Locate the cell with the specified text and output its (X, Y) center coordinate. 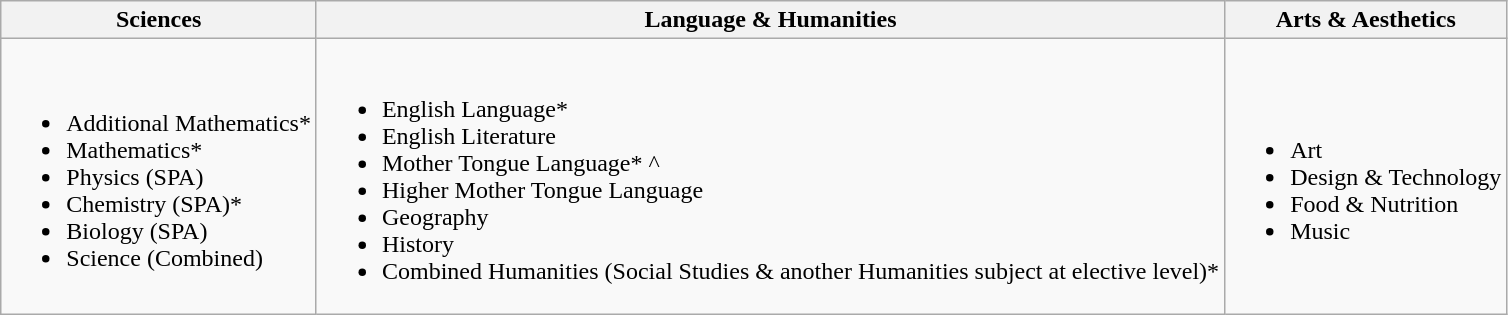
Arts & Aesthetics (1366, 20)
ArtDesign & TechnologyFood & NutritionMusic (1366, 176)
Sciences (159, 20)
Additional Mathematics*Mathematics*Physics (SPA)Chemistry (SPA)*Biology (SPA)Science (Combined) (159, 176)
Language & Humanities (770, 20)
